Capture the cell that displays the provided text and extract its [x, y] central coordinate. 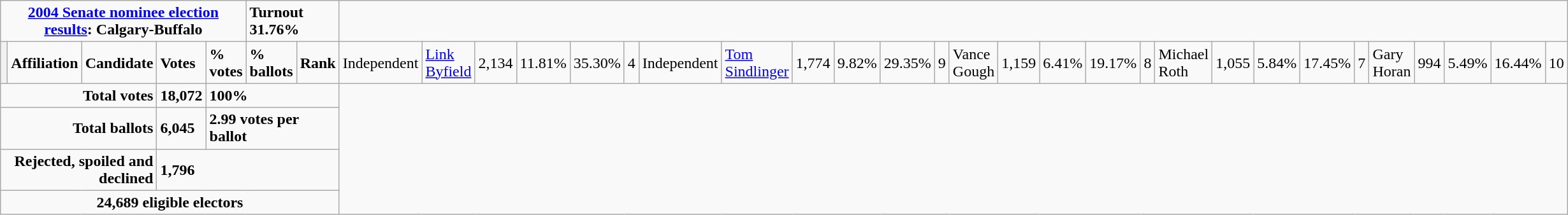
8 [1147, 62]
Rank [317, 62]
% votes [226, 62]
1,159 [1019, 62]
2,134 [496, 62]
Vance Gough [973, 62]
Tom Sindlinger [757, 62]
Votes [181, 62]
100% [273, 95]
Gary Horan [1392, 62]
4 [631, 62]
Total votes [79, 95]
Rejected, spoiled and declined [79, 169]
Michael Roth [1184, 62]
6,045 [181, 128]
10 [1557, 62]
Link Byfield [449, 62]
6.41% [1063, 62]
7 [1361, 62]
1,796 [248, 169]
9.82% [857, 62]
5.84% [1277, 62]
19.17% [1113, 62]
1,055 [1233, 62]
18,072 [181, 95]
994 [1429, 62]
Total ballots [79, 128]
% ballots [272, 62]
Turnout 31.76% [293, 22]
2004 Senate nominee election results: Calgary-Buffalo [124, 22]
24,689 eligible electors [170, 202]
9 [942, 62]
1,774 [813, 62]
16.44% [1518, 62]
5.49% [1467, 62]
Affiliation [45, 62]
Candidate [119, 62]
29.35% [908, 62]
11.81% [543, 62]
35.30% [597, 62]
17.45% [1327, 62]
2.99 votes per ballot [273, 128]
